Detect which cell encompasses the target text, then output its (x, y) center coordinate. 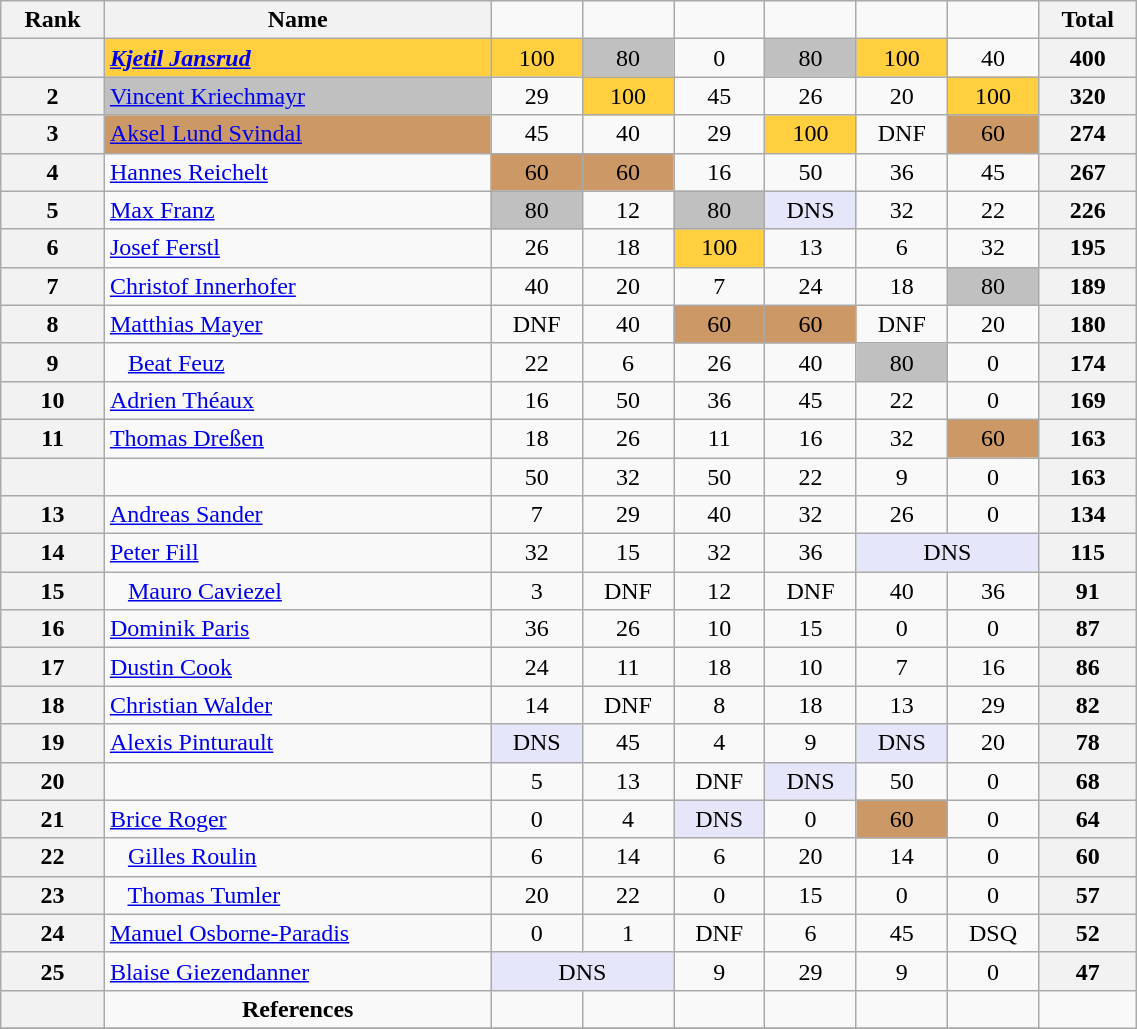
180 (1088, 324)
Alexis Pinturault (298, 743)
1 (628, 933)
57 (1088, 895)
47 (1088, 971)
195 (1088, 248)
134 (1088, 515)
25 (53, 971)
Peter Fill (298, 553)
17 (53, 667)
Beat Feuz (298, 362)
Name (298, 20)
400 (1088, 58)
86 (1088, 667)
226 (1088, 210)
87 (1088, 629)
References (298, 1009)
Vincent Kriechmayr (298, 96)
Josef Ferstl (298, 248)
Brice Roger (298, 819)
Total (1088, 20)
274 (1088, 134)
Andreas Sander (298, 515)
Thomas Dreßen (298, 438)
82 (1088, 705)
DSQ (992, 933)
Dustin Cook (298, 667)
64 (1088, 819)
Aksel Lund Svindal (298, 134)
Gilles Roulin (298, 857)
52 (1088, 933)
19 (53, 743)
189 (1088, 286)
Christof Innerhofer (298, 286)
Christian Walder (298, 705)
Hannes Reichelt (298, 172)
Adrien Théaux (298, 400)
115 (1088, 553)
68 (1088, 781)
Manuel Osborne-Paradis (298, 933)
Matthias Mayer (298, 324)
Rank (53, 20)
23 (53, 895)
Thomas Tumler (298, 895)
78 (1088, 743)
2 (53, 96)
Blaise Giezendanner (298, 971)
91 (1088, 591)
174 (1088, 362)
Mauro Caviezel (298, 591)
Dominik Paris (298, 629)
Kjetil Jansrud (298, 58)
169 (1088, 400)
Max Franz (298, 210)
320 (1088, 96)
267 (1088, 172)
21 (53, 819)
